Return (x, y) of the center of cell containing provided text 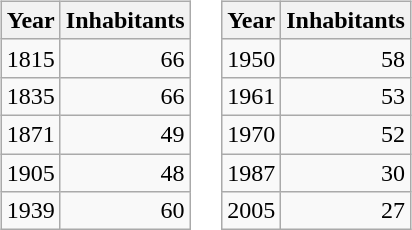
1987 (252, 173)
1815 (30, 58)
53 (346, 96)
49 (125, 134)
60 (125, 211)
1835 (30, 96)
30 (346, 173)
1871 (30, 134)
1939 (30, 211)
48 (125, 173)
27 (346, 211)
58 (346, 58)
1950 (252, 58)
1961 (252, 96)
2005 (252, 211)
52 (346, 134)
1970 (252, 134)
1905 (30, 173)
